Detect which cell encompasses the target text, then output its [X, Y] center coordinate. 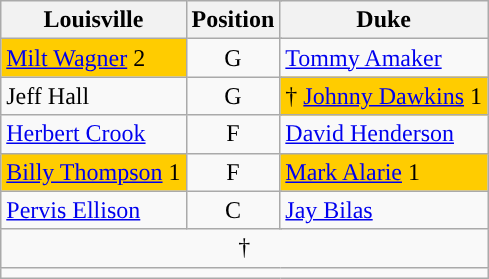
Tommy Amaker [384, 58]
Milt Wagner 2 [94, 58]
Billy Thompson 1 [94, 172]
† Johnny Dawkins 1 [384, 96]
Jay Bilas [384, 210]
Jeff Hall [94, 96]
C [233, 210]
David Henderson [384, 134]
† [244, 248]
Mark Alarie 1 [384, 172]
Position [233, 20]
Herbert Crook [94, 134]
Duke [384, 20]
Louisville [94, 20]
Pervis Ellison [94, 210]
